For the text-containing cell, return its midpoint in (X, Y) coordinate format. 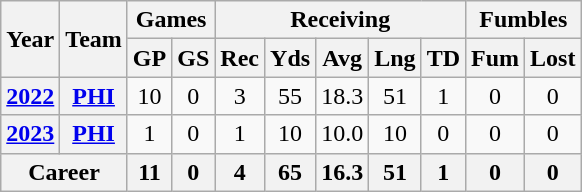
18.3 (342, 96)
Year (30, 39)
65 (290, 172)
Avg (342, 58)
Fum (496, 58)
Yds (290, 58)
10.0 (342, 134)
Fumbles (524, 20)
16.3 (342, 172)
Lost (553, 58)
2023 (30, 134)
GS (194, 58)
Receiving (340, 20)
Games (170, 20)
Lng (395, 58)
4 (240, 172)
Rec (240, 58)
Team (94, 39)
2022 (30, 96)
Career (64, 172)
55 (290, 96)
GP (149, 58)
11 (149, 172)
TD (443, 58)
3 (240, 96)
